Determine the [x, y] coordinate at the center of the cell enclosing the given text.  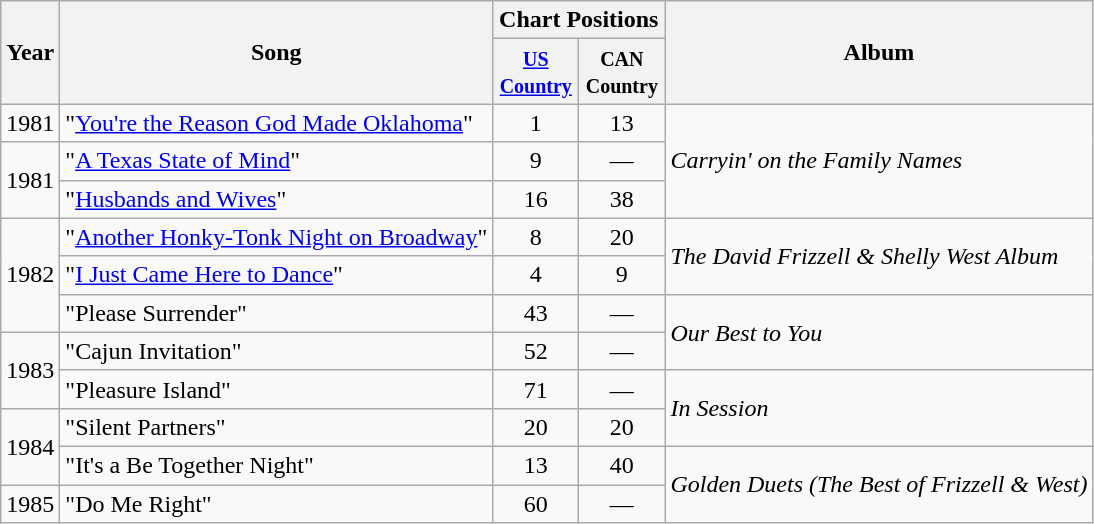
"It's a Be Together Night" [276, 465]
Our Best to You [879, 332]
16 [536, 199]
8 [536, 237]
1983 [30, 370]
60 [536, 503]
"Another Honky-Tonk Night on Broadway" [276, 237]
1985 [30, 503]
CAN Country [622, 72]
The David Frizzell & Shelly West Album [879, 256]
Year [30, 52]
In Session [879, 408]
"Cajun Invitation" [276, 351]
38 [622, 199]
71 [536, 389]
"Husbands and Wives" [276, 199]
"I Just Came Here to Dance" [276, 275]
US Country [536, 72]
Chart Positions [579, 20]
1984 [30, 446]
"A Texas State of Mind" [276, 161]
Song [276, 52]
"Please Surrender" [276, 313]
1 [536, 123]
40 [622, 465]
1982 [30, 275]
"Silent Partners" [276, 427]
Album [879, 52]
"You're the Reason God Made Oklahoma" [276, 123]
43 [536, 313]
4 [536, 275]
"Do Me Right" [276, 503]
Carryin' on the Family Names [879, 161]
"Pleasure Island" [276, 389]
Golden Duets (The Best of Frizzell & West) [879, 484]
52 [536, 351]
